Scan for the cell matching the given text and deliver its [X, Y] coordinate at center. 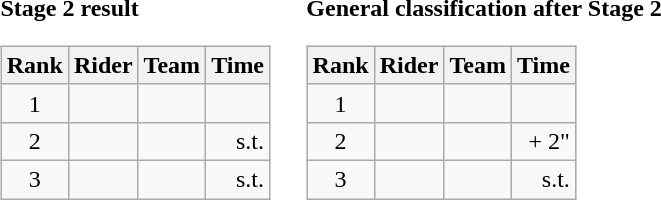
+ 2" [543, 141]
